Provide the (X, Y) coordinate of the cell's center where the given text is located.  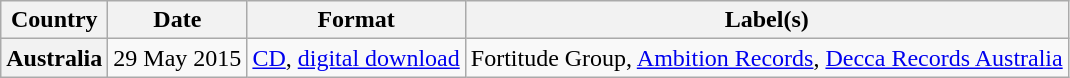
Label(s) (766, 20)
29 May 2015 (178, 58)
Australia (54, 58)
Country (54, 20)
Format (356, 20)
Date (178, 20)
CD, digital download (356, 58)
Fortitude Group, Ambition Records, Decca Records Australia (766, 58)
